From the cell containing the given text, extract its center point as [x, y] coordinate. 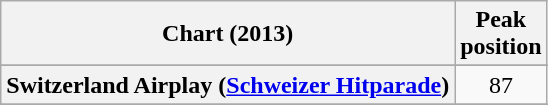
87 [501, 85]
Switzerland Airplay (Schweizer Hitparade) [228, 85]
Peakposition [501, 34]
Chart (2013) [228, 34]
